Capture the cell that displays the provided text and extract its [x, y] central coordinate. 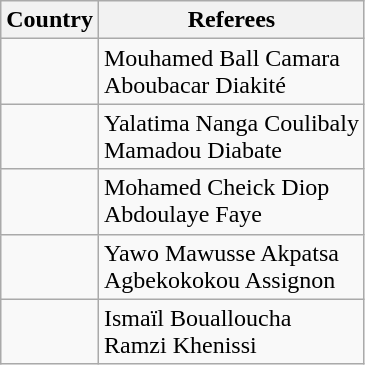
Yawo Mawusse AkpatsaAgbekokokou Assignon [231, 266]
Ismaïl BouallouchaRamzi Khenissi [231, 332]
Referees [231, 20]
Mohamed Cheick DiopAbdoulaye Faye [231, 202]
Yalatima Nanga CoulibalyMamadou Diabate [231, 136]
Mouhamed Ball CamaraAboubacar Diakité [231, 72]
Country [50, 20]
